Determine the [x, y] coordinate at the center of the cell enclosing the given text.  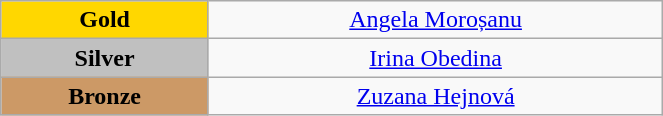
Zuzana Hejnová [435, 96]
Irina Obedina [435, 58]
Angela Moroșanu [435, 20]
Bronze [105, 96]
Silver [105, 58]
Gold [105, 20]
